Determine the (X, Y) coordinate at the center of the cell enclosing the given text.  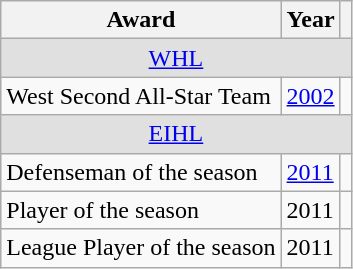
Year (310, 20)
League Player of the season (141, 248)
Award (141, 20)
2002 (310, 96)
Defenseman of the season (141, 172)
EIHL (176, 134)
West Second All-Star Team (141, 96)
WHL (176, 58)
Player of the season (141, 210)
